Locate the cell with the specified text and output its [x, y] center coordinate. 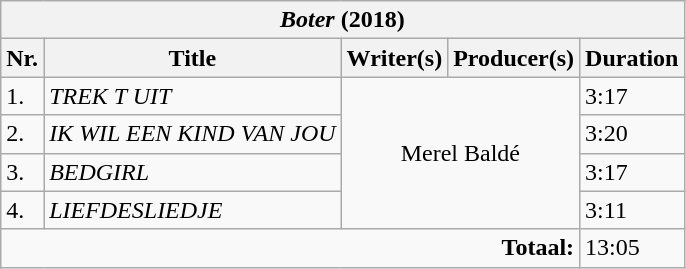
Writer(s) [394, 58]
3:20 [632, 134]
Merel Baldé [460, 153]
13:05 [632, 248]
4. [22, 210]
LIEFDESLIEDJE [192, 210]
TREK T UIT [192, 96]
3:11 [632, 210]
2. [22, 134]
3. [22, 172]
BEDGIRL [192, 172]
Producer(s) [514, 58]
Boter (2018) [342, 20]
Duration [632, 58]
1. [22, 96]
IK WIL EEN KIND VAN JOU [192, 134]
Nr. [22, 58]
Totaal: [290, 248]
Title [192, 58]
